Locate the cell with the specified text and output its [x, y] center coordinate. 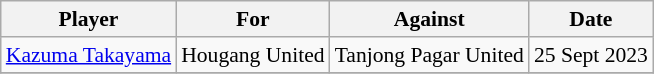
Hougang United [252, 55]
Tanjong Pagar United [430, 55]
Date [591, 19]
Kazuma Takayama [88, 55]
For [252, 19]
25 Sept 2023 [591, 55]
Player [88, 19]
Against [430, 19]
